Output the [x, y] coordinate of the center of the cell containing the given text.  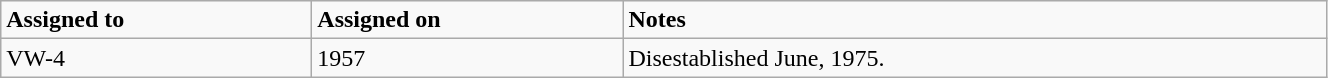
Notes [975, 20]
1957 [468, 58]
Assigned on [468, 20]
Disestablished June, 1975. [975, 58]
Assigned to [156, 20]
VW-4 [156, 58]
